From the cell containing the given text, extract its center point as [x, y] coordinate. 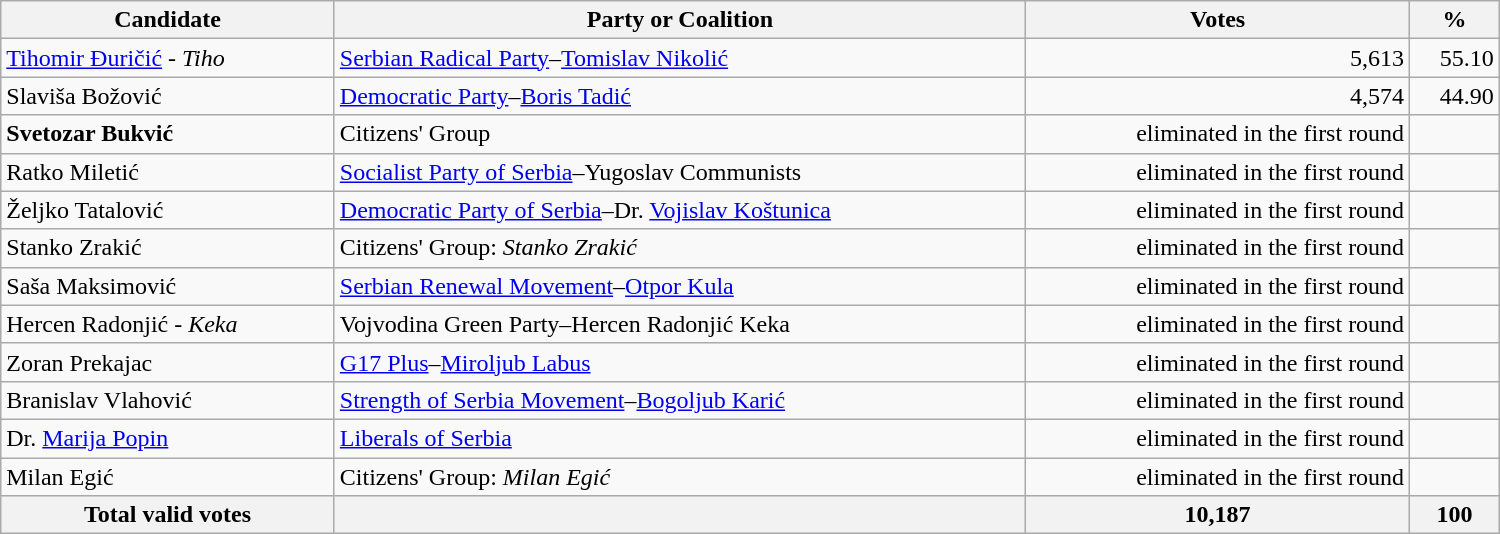
Dr. Marija Popin [168, 438]
Stanko Zrakić [168, 248]
Democratic Party of Serbia–Dr. Vojislav Koštunica [680, 210]
Votes [1218, 20]
Zoran Prekajac [168, 362]
Total valid votes [168, 515]
55.10 [1455, 58]
Slaviša Božović [168, 96]
5,613 [1218, 58]
Željko Tatalović [168, 210]
Liberals of Serbia [680, 438]
Serbian Radical Party–Tomislav Nikolić [680, 58]
Party or Coalition [680, 20]
Vojvodina Green Party–Hercen Radonjić Keka [680, 324]
Svetozar Bukvić [168, 134]
44.90 [1455, 96]
Saša Maksimović [168, 286]
Strength of Serbia Movement–Bogoljub Karić [680, 400]
Ratko Miletić [168, 172]
Branislav Vlahović [168, 400]
Democratic Party–Boris Tadić [680, 96]
Citizens' Group: Stanko Zrakić [680, 248]
% [1455, 20]
Citizens' Group: Milan Egić [680, 477]
Serbian Renewal Movement–Otpor Kula [680, 286]
Tihomir Đuričić - Tiho [168, 58]
Hercen Radonjić - Keka [168, 324]
4,574 [1218, 96]
100 [1455, 515]
10,187 [1218, 515]
Citizens' Group [680, 134]
G17 Plus–Miroljub Labus [680, 362]
Candidate [168, 20]
Socialist Party of Serbia–Yugoslav Communists [680, 172]
Milan Egić [168, 477]
